Find where the given text appears and provide that cell's center as [x, y] coordinate. 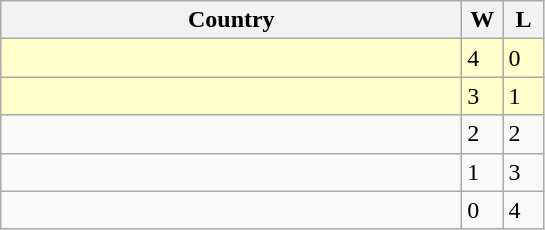
W [482, 20]
Country [232, 20]
L [524, 20]
